Output the (X, Y) coordinate of the center of the cell containing the given text.  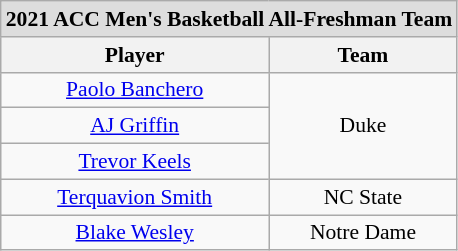
NC State (364, 197)
Team (364, 55)
Duke (364, 126)
Blake Wesley (135, 233)
AJ Griffin (135, 126)
Notre Dame (364, 233)
Paolo Banchero (135, 90)
Terquavion Smith (135, 197)
2021 ACC Men's Basketball All-Freshman Team (229, 19)
Trevor Keels (135, 162)
Player (135, 55)
